Scan for the cell matching the given text and deliver its [x, y] coordinate at center. 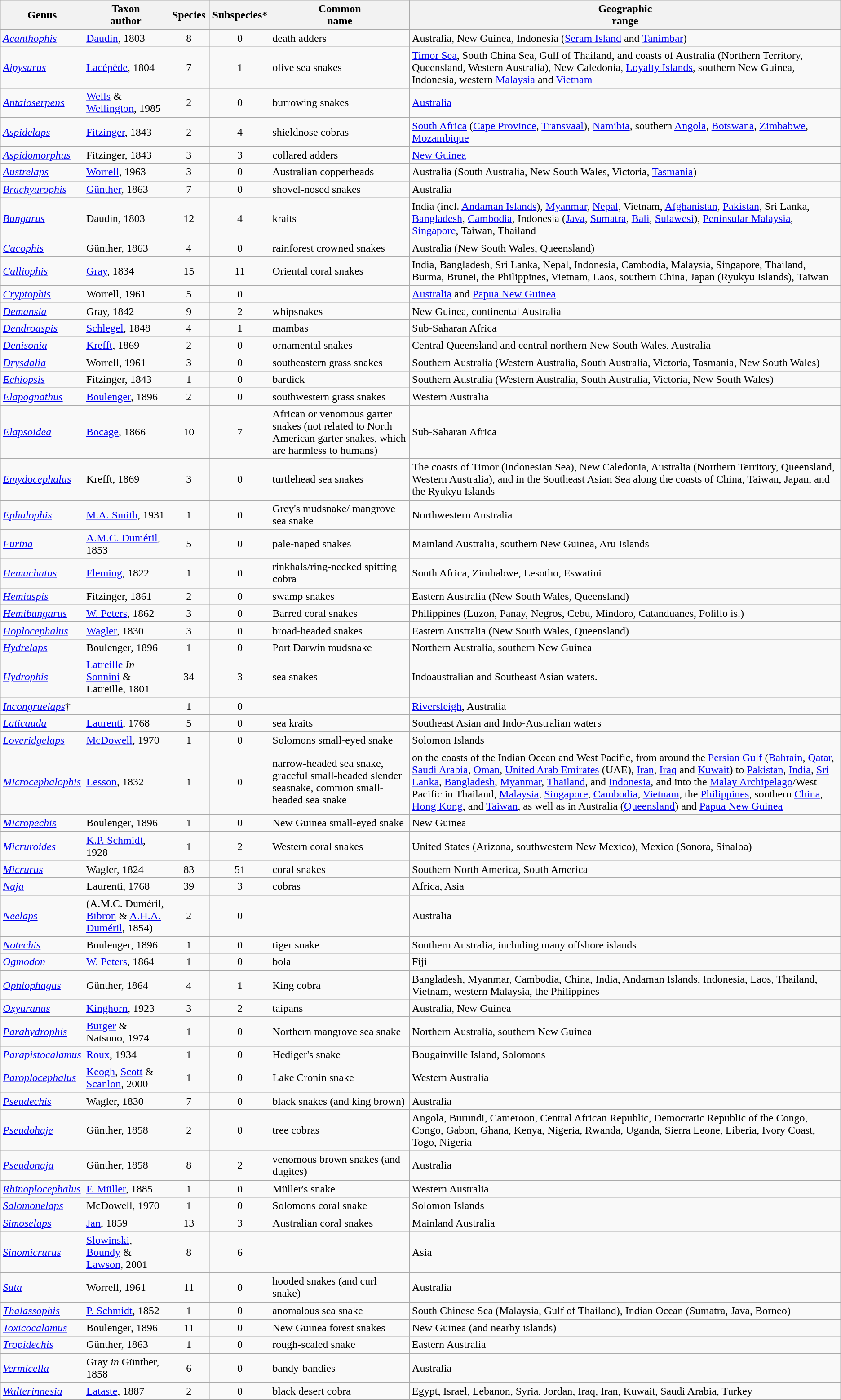
Günther, 1864 [126, 985]
Southeast Asian and Indo-Australian waters [625, 723]
9 [189, 311]
Furina [42, 544]
bandy-bandies [340, 1368]
Elapsoidea [42, 432]
Ophiophagus [42, 985]
Antaioserpens [42, 102]
Northern mangrove sea snake [340, 1032]
Naja [42, 886]
Microcephalophis [42, 782]
shieldnose cobras [340, 132]
Echiopsis [42, 380]
10 [189, 432]
Micropechis [42, 823]
Neelaps [42, 916]
turtlehead sea snakes [340, 479]
Gray in Günther, 1858 [126, 1368]
Solomons small-eyed snake [340, 740]
venomous brown snakes (and dugites) [340, 1165]
Grey's mudsnake/ mangrove sea snake [340, 515]
Fiji [625, 962]
Demansia [42, 311]
Hemibungarus [42, 613]
bardick [340, 380]
Southern North America, South America [625, 869]
Tropidechis [42, 1345]
Elapognathus [42, 397]
Asia [625, 1252]
Paroplocephalus [42, 1077]
Geographicrange [625, 15]
Hydrelaps [42, 647]
Central Queensland and central northern New South Wales, Australia [625, 346]
34 [189, 677]
Western coral snakes [340, 846]
Bougainville Island, Solomons [625, 1054]
Indoaustralian and Southeast Asian waters. [625, 677]
Brachyurophis [42, 189]
Subspecies* [240, 15]
Ogmodon [42, 962]
Notechis [42, 945]
Laticauda [42, 723]
shovel-nosed snakes [340, 189]
Pseudonaja [42, 1165]
Australia (New South Wales, Queensland) [625, 248]
Rhinoplocephalus [42, 1189]
Thalassophis [42, 1311]
sea kraits [340, 723]
Australia and Papua New Guinea [625, 294]
Denisonia [42, 346]
12 [189, 218]
Lataste, 1887 [126, 1391]
Mainland Australia [625, 1223]
broad-headed snakes [340, 630]
olive sea snakes [340, 67]
southwestern grass snakes [340, 397]
Pseudechis [42, 1101]
King cobra [340, 985]
ornamental snakes [340, 346]
Pseudohaje [42, 1130]
Aspidelaps [42, 132]
13 [189, 1223]
New Guinea forest snakes [340, 1328]
Lesson, 1832 [126, 782]
Suta [42, 1288]
Cacophis [42, 248]
rainforest crowned snakes [340, 248]
Lacépède, 1804 [126, 67]
South Africa, Zimbabwe, Lesotho, Eswatini [625, 573]
Gray, 1842 [126, 311]
Hoplocephalus [42, 630]
New Guinea, continental Australia [625, 311]
Aspidomorphus [42, 155]
Fitzinger, 1861 [126, 596]
Australian coral snakes [340, 1223]
Hemachatus [42, 573]
Vermicella [42, 1368]
cobras [340, 886]
Hediger's snake [340, 1054]
Oriental coral snakes [340, 270]
whipsnakes [340, 311]
Taxonauthor [126, 15]
Emydocephalus [42, 479]
F. Müller, 1885 [126, 1189]
Austrelaps [42, 172]
sea snakes [340, 677]
Incongruelaps† [42, 706]
Toxicocalamus [42, 1328]
black desert cobra [340, 1391]
tiger snake [340, 945]
Drysdalia [42, 363]
burrowing snakes [340, 102]
P. Schmidt, 1852 [126, 1311]
Lake Cronin snake [340, 1077]
Wells & Wellington, 1985 [126, 102]
Parahydrophis [42, 1032]
W. Peters, 1862 [126, 613]
Barred coral snakes [340, 613]
black snakes (and king brown) [340, 1101]
Micrurus [42, 869]
Gray, 1834 [126, 270]
tree cobras [340, 1130]
Australian copperheads [340, 172]
Commonname [340, 15]
Acanthophis [42, 38]
Calliophis [42, 270]
South Africa (Cape Province, Transvaal), Namibia, southern Angola, Botswana, Zimbabwe, Mozambique [625, 132]
Salomonelaps [42, 1206]
Cryptophis [42, 294]
kraits [340, 218]
Sinomicrurus [42, 1252]
Worrell, 1963 [126, 172]
United States (Arizona, southwestern New Mexico), Mexico (Sonora, Sinaloa) [625, 846]
Micruroides [42, 846]
hooded snakes (and curl snake) [340, 1288]
coral snakes [340, 869]
Ephalophis [42, 515]
Northwestern Australia [625, 515]
Müller's snake [340, 1189]
South Chinese Sea (Malaysia, Gulf of Thailand), Indian Ocean (Sumatra, Java, Borneo) [625, 1311]
Eastern Australia [625, 1345]
Dendroaspis [42, 328]
Southern Australia (Western Australia, South Australia, Victoria, Tasmania, New South Wales) [625, 363]
mambas [340, 328]
51 [240, 869]
Species [189, 15]
Bangladesh, Myanmar, Cambodia, China, India, Andaman Islands, Indonesia, Laos, Thailand, Vietnam, western Malaysia, the Philippines [625, 985]
M.A. Smith, 1931 [126, 515]
Loveridgelaps [42, 740]
swamp snakes [340, 596]
Latreille In Sonnini & Latreille, 1801 [126, 677]
rinkhals/ring-necked spitting cobra [340, 573]
Walterinnesia [42, 1391]
southeastern grass snakes [340, 363]
W. Peters, 1864 [126, 962]
Hydrophis [42, 677]
39 [189, 886]
taipans [340, 1008]
Keogh, Scott & Scanlon, 2000 [126, 1077]
83 [189, 869]
Fleming, 1822 [126, 573]
anomalous sea snake [340, 1311]
Egypt, Israel, Lebanon, Syria, Jordan, Iraq, Iran, Kuwait, Saudi Arabia, Turkey [625, 1391]
Wagler, 1824 [126, 869]
bola [340, 962]
Slowinski, Boundy & Lawson, 2001 [126, 1252]
collared adders [340, 155]
Hemiaspis [42, 596]
Philippines (Luzon, Panay, Negros, Cebu, Mindoro, Catanduanes, Polillo is.) [625, 613]
Southern Australia (Western Australia, South Australia, Victoria, New South Wales) [625, 380]
Riversleigh, Australia [625, 706]
15 [189, 270]
K.P. Schmidt, 1928 [126, 846]
Schlegel, 1848 [126, 328]
A.M.C. Duméril, 1853 [126, 544]
narrow-headed sea snake, graceful small-headed slender seasnake, common small-headed sea snake [340, 782]
Southern Australia, including many offshore islands [625, 945]
Jan, 1859 [126, 1223]
Mainland Australia, southern New Guinea, Aru Islands [625, 544]
(A.M.C. Duméril, Bibron & A.H.A. Duméril, 1854) [126, 916]
Australia (South Australia, New South Wales, Victoria, Tasmania) [625, 172]
New Guinea small-eyed snake [340, 823]
Solomons coral snake [340, 1206]
Australia, New Guinea, Indonesia (Seram Island and Tanimbar) [625, 38]
New Guinea (and nearby islands) [625, 1328]
rough-scaled snake [340, 1345]
Kinghorn, 1923 [126, 1008]
Port Darwin mudsnake [340, 647]
pale-naped snakes [340, 544]
Australia, New Guinea [625, 1008]
Oxyuranus [42, 1008]
death adders [340, 38]
Bungarus [42, 218]
Bocage, 1866 [126, 432]
Parapistocalamus [42, 1054]
Simoselaps [42, 1223]
African or venomous garter snakes (not related to North American garter snakes, which are harmless to humans) [340, 432]
Genus [42, 15]
Burger & Natsuno, 1974 [126, 1032]
Roux, 1934 [126, 1054]
Africa, Asia [625, 886]
Aipysurus [42, 67]
